Scan for the cell matching the given text and deliver its (x, y) coordinate at center. 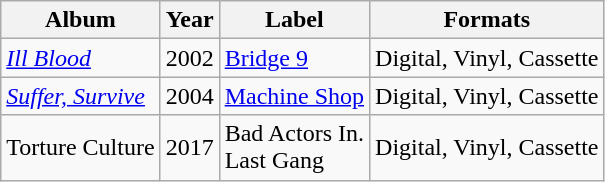
Torture Culture (80, 148)
Year (190, 20)
Album (80, 20)
2004 (190, 96)
Machine Shop (294, 96)
Label (294, 20)
Ill Blood (80, 58)
2017 (190, 148)
2002 (190, 58)
Bridge 9 (294, 58)
Formats (487, 20)
Suffer, Survive (80, 96)
Bad Actors In.Last Gang (294, 148)
